Extract the (x, y) coordinate from the center of the cell holding the provided text.  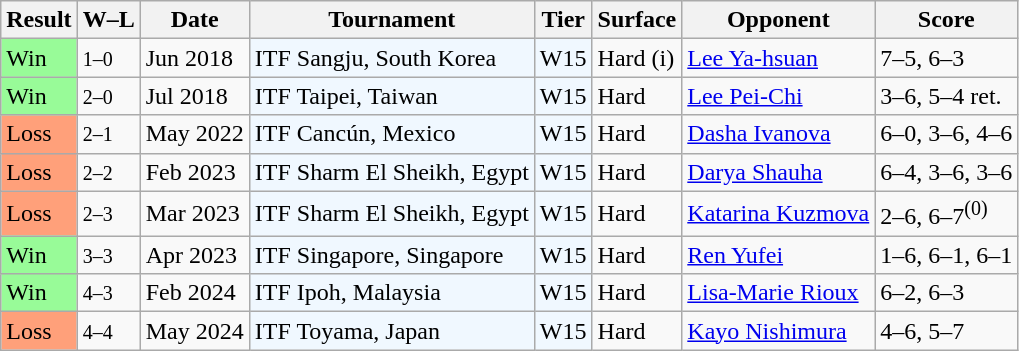
Score (946, 20)
Lee Ya-hsuan (778, 58)
4–6, 5–7 (946, 331)
Lee Pei-Chi (778, 96)
2–1 (108, 134)
6–2, 6–3 (946, 293)
ITF Sangju, South Korea (392, 58)
1–0 (108, 58)
Opponent (778, 20)
Feb 2023 (194, 172)
Mar 2023 (194, 214)
May 2024 (194, 331)
ITF Taipei, Taiwan (392, 96)
Kayo Nishimura (778, 331)
2–3 (108, 214)
Lisa-Marie Rioux (778, 293)
Apr 2023 (194, 255)
Tier (563, 20)
W–L (108, 20)
Jun 2018 (194, 58)
2–6, 6–7(0) (946, 214)
3–6, 5–4 ret. (946, 96)
Katarina Kuzmova (778, 214)
2–2 (108, 172)
Ren Yufei (778, 255)
Hard (i) (637, 58)
Date (194, 20)
Result (39, 20)
6–0, 3–6, 4–6 (946, 134)
4–4 (108, 331)
7–5, 6–3 (946, 58)
2–0 (108, 96)
ITF Toyama, Japan (392, 331)
6–4, 3–6, 3–6 (946, 172)
Feb 2024 (194, 293)
Tournament (392, 20)
Dasha Ivanova (778, 134)
Jul 2018 (194, 96)
Surface (637, 20)
1–6, 6–1, 6–1 (946, 255)
ITF Ipoh, Malaysia (392, 293)
3–3 (108, 255)
4–3 (108, 293)
Darya Shauha (778, 172)
ITF Singapore, Singapore (392, 255)
May 2022 (194, 134)
ITF Cancún, Mexico (392, 134)
